From the cell containing the given text, extract its center point as [X, Y] coordinate. 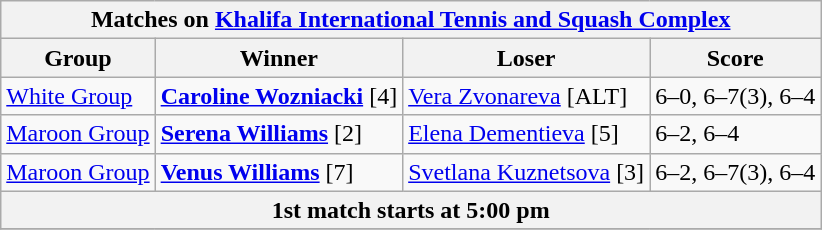
Serena Williams [2] [279, 134]
6–0, 6–7(3), 6–4 [736, 96]
Elena Dementieva [5] [526, 134]
6–2, 6–7(3), 6–4 [736, 172]
Score [736, 58]
White Group [78, 96]
Matches on Khalifa International Tennis and Squash Complex [411, 20]
Svetlana Kuznetsova [3] [526, 172]
Winner [279, 58]
Venus Williams [7] [279, 172]
6–2, 6–4 [736, 134]
Caroline Wozniacki [4] [279, 96]
1st match starts at 5:00 pm [411, 210]
Group [78, 58]
Vera Zvonareva [ALT] [526, 96]
Loser [526, 58]
